Provide the [x, y] coordinate of the cell's center where the given text is located.  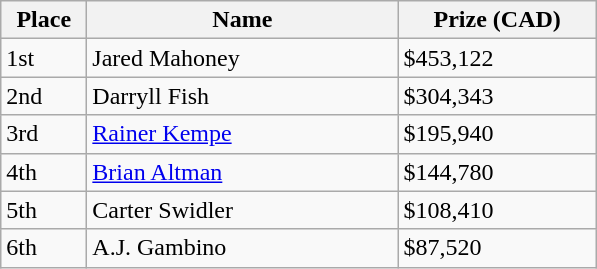
1st [44, 58]
$304,343 [498, 96]
Carter Swidler [242, 210]
$453,122 [498, 58]
Darryll Fish [242, 96]
A.J. Gambino [242, 248]
Prize (CAD) [498, 20]
Brian Altman [242, 172]
$87,520 [498, 248]
3rd [44, 134]
5th [44, 210]
$108,410 [498, 210]
Place [44, 20]
2nd [44, 96]
6th [44, 248]
4th [44, 172]
$195,940 [498, 134]
$144,780 [498, 172]
Jared Mahoney [242, 58]
Rainer Kempe [242, 134]
Name [242, 20]
